Identify which cell holds the provided text, then report its (X, Y) central coordinate. 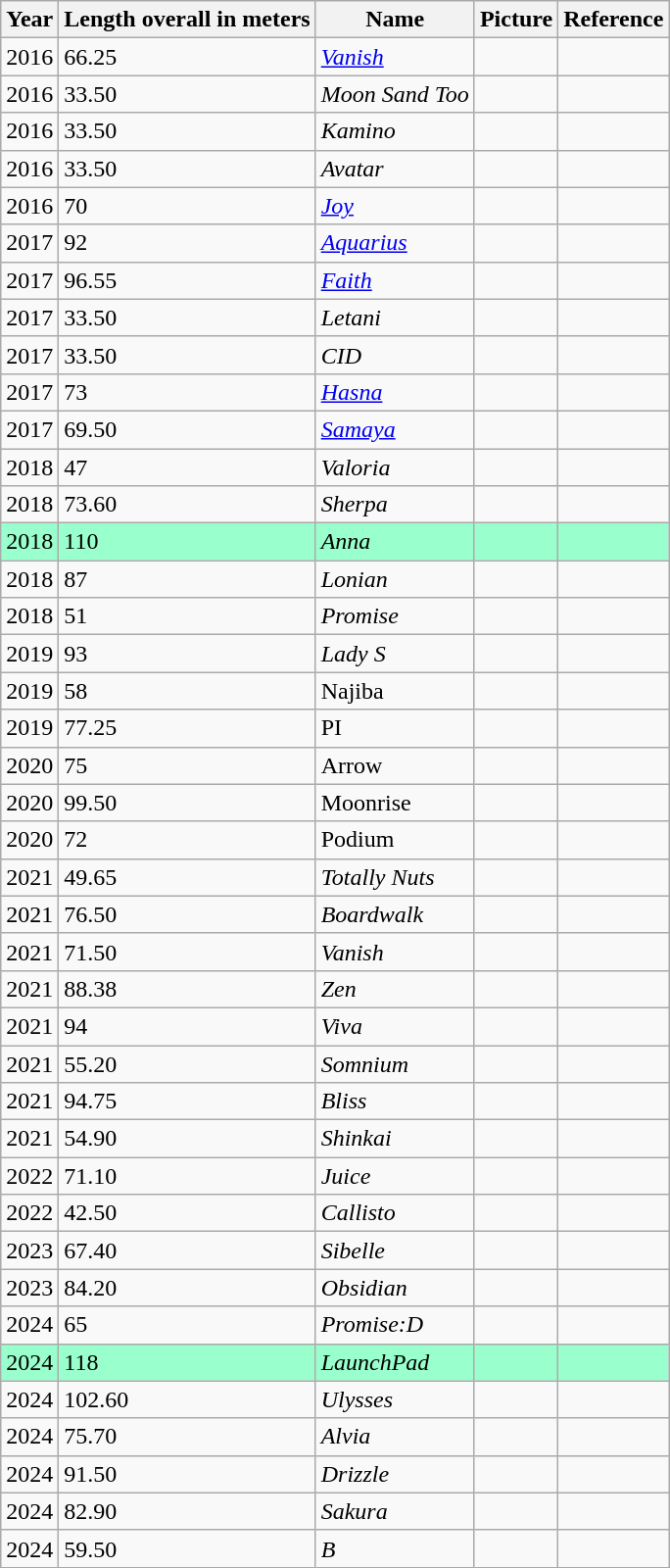
70 (187, 206)
Sibelle (395, 1250)
94 (187, 1026)
Picture (515, 20)
49.65 (187, 877)
73 (187, 392)
91.50 (187, 1474)
65 (187, 1325)
Avatar (395, 169)
118 (187, 1362)
88.38 (187, 989)
Boardwalk (395, 914)
102.60 (187, 1399)
Podium (395, 840)
47 (187, 467)
99.50 (187, 803)
Aquarius (395, 243)
Joy (395, 206)
Somnium (395, 1063)
87 (187, 579)
Lady S (395, 654)
71.50 (187, 952)
92 (187, 243)
Sherpa (395, 505)
75.70 (187, 1437)
59.50 (187, 1548)
73.60 (187, 505)
Samaya (395, 429)
Callisto (395, 1213)
96.55 (187, 280)
58 (187, 691)
Moon Sand Too (395, 94)
PI (395, 728)
Bliss (395, 1102)
Obsidian (395, 1288)
Anna (395, 542)
Hasna (395, 392)
Promise (395, 616)
Shinkai (395, 1139)
Letani (395, 318)
Zen (395, 989)
Reference (613, 20)
72 (187, 840)
75 (187, 765)
51 (187, 616)
Viva (395, 1026)
71.10 (187, 1176)
42.50 (187, 1213)
Sakura (395, 1511)
54.90 (187, 1139)
94.75 (187, 1102)
Totally Nuts (395, 877)
Year (29, 20)
Drizzle (395, 1474)
55.20 (187, 1063)
69.50 (187, 429)
Najiba (395, 691)
67.40 (187, 1250)
82.90 (187, 1511)
76.50 (187, 914)
Name (395, 20)
Promise:D (395, 1325)
B (395, 1548)
Juice (395, 1176)
Valoria (395, 467)
Ulysses (395, 1399)
66.25 (187, 57)
Alvia (395, 1437)
Kamino (395, 131)
CID (395, 355)
93 (187, 654)
77.25 (187, 728)
Arrow (395, 765)
84.20 (187, 1288)
Moonrise (395, 803)
Length overall in meters (187, 20)
LaunchPad (395, 1362)
110 (187, 542)
Faith (395, 280)
Lonian (395, 579)
